Pinpoint the cell where the given text exists, returning its (x, y) midpoint coordinate. 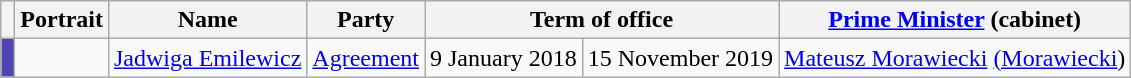
Mateusz Morawiecki (Morawiecki) (955, 58)
15 November 2019 (680, 58)
Party (366, 20)
Name (207, 20)
Portrait (62, 20)
Term of office (601, 20)
Jadwiga Emilewicz (207, 58)
Prime Minister (cabinet) (955, 20)
9 January 2018 (503, 58)
Agreement (366, 58)
